Capture the cell that displays the provided text and extract its (X, Y) central coordinate. 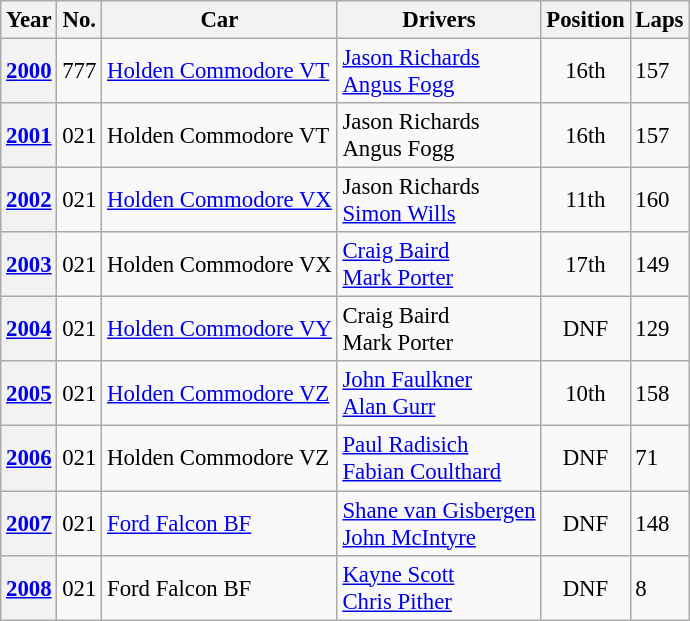
Drivers (439, 20)
129 (660, 330)
2002 (29, 200)
Position (586, 20)
2003 (29, 264)
2004 (29, 330)
John Faulkner Alan Gurr (439, 394)
71 (660, 458)
2005 (29, 394)
10th (586, 394)
2008 (29, 588)
Kayne Scott Chris Pither (439, 588)
2000 (29, 72)
8 (660, 588)
Year (29, 20)
149 (660, 264)
2006 (29, 458)
11th (586, 200)
158 (660, 394)
777 (80, 72)
Laps (660, 20)
2001 (29, 136)
2007 (29, 524)
Shane van Gisbergen John McIntyre (439, 524)
Jason Richards Simon Wills (439, 200)
160 (660, 200)
148 (660, 524)
No. (80, 20)
Paul Radisich Fabian Coulthard (439, 458)
Holden Commodore VY (220, 330)
17th (586, 264)
Car (220, 20)
